Scan for the cell matching the given text and deliver its [X, Y] coordinate at center. 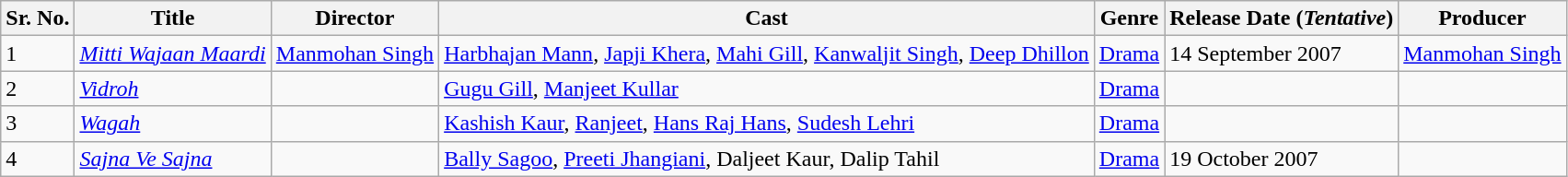
Cast [767, 18]
Vidroh [173, 88]
2 [38, 88]
Director [354, 18]
Producer [1482, 18]
4 [38, 159]
3 [38, 124]
Release Date (Tentative) [1282, 18]
Genre [1129, 18]
Title [173, 18]
Gugu Gill, Manjeet Kullar [767, 88]
19 October 2007 [1282, 159]
Harbhajan Mann, Japji Khera, Mahi Gill, Kanwaljit Singh, Deep Dhillon [767, 53]
Mitti Wajaan Maardi [173, 53]
Kashish Kaur, Ranjeet, Hans Raj Hans, Sudesh Lehri [767, 124]
Wagah [173, 124]
1 [38, 53]
14 September 2007 [1282, 53]
Sr. No. [38, 18]
Bally Sagoo, Preeti Jhangiani, Daljeet Kaur, Dalip Tahil [767, 159]
Sajna Ve Sajna [173, 159]
